Detect which cell encompasses the target text, then output its (X, Y) center coordinate. 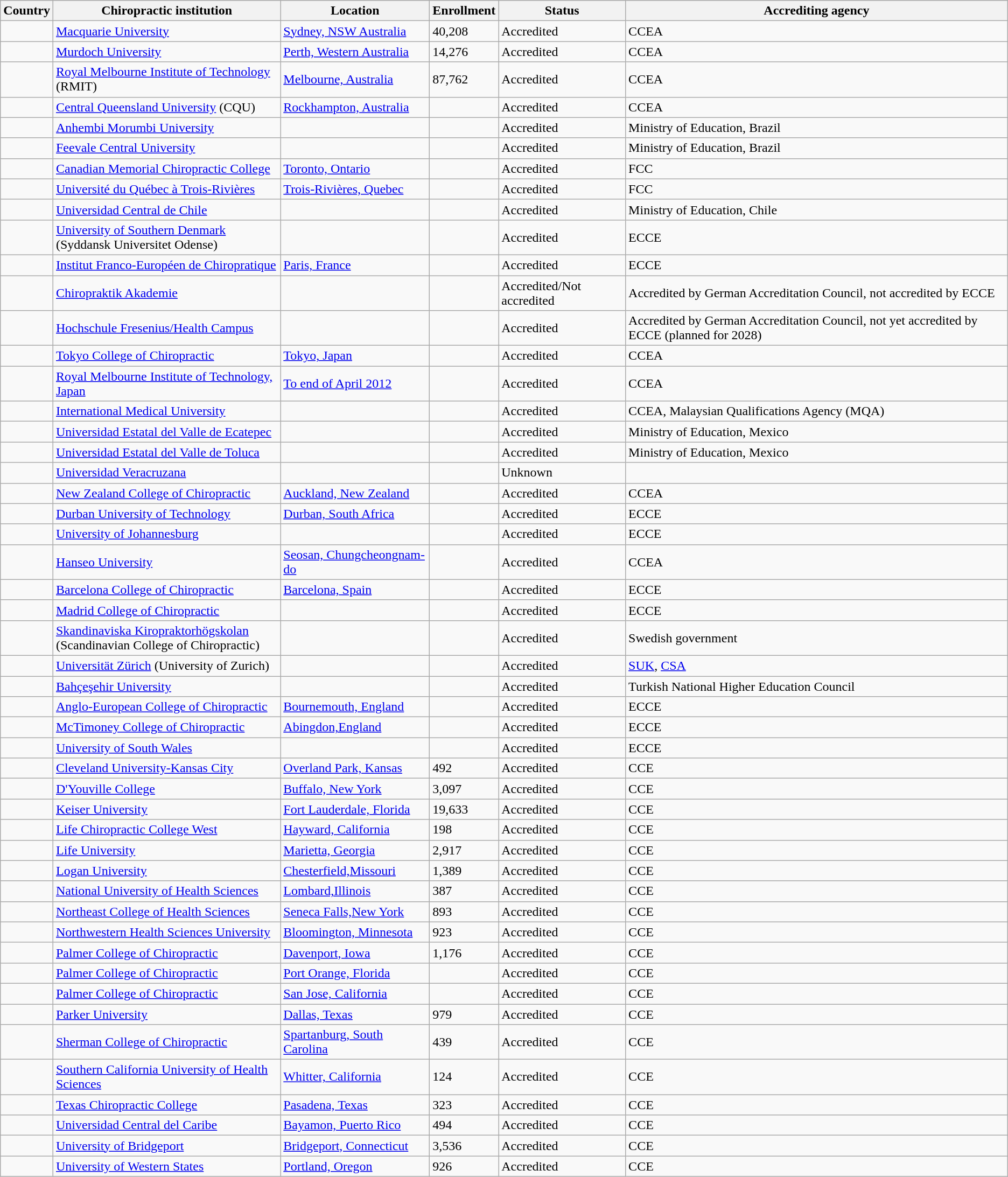
40,208 (464, 31)
494 (464, 1125)
Location (355, 11)
Portland, Oregon (355, 1166)
CCEA, Malaysian Qualifications Agency (MQA) (817, 411)
Bahçeşehir University (166, 686)
University of Western States (166, 1166)
Davenport, Iowa (355, 952)
1,389 (464, 871)
New Zealand College of Chiropractic (166, 493)
Keiser University (166, 809)
Enrollment (464, 11)
Royal Melbourne Institute of Technology (RMIT) (166, 80)
323 (464, 1105)
Murdoch University (166, 52)
Unknown (562, 473)
Life University (166, 850)
Madrid College of Chiropractic (166, 610)
Sydney, NSW Australia (355, 31)
3,097 (464, 789)
University of Bridgeport (166, 1146)
Perth, Western Australia (355, 52)
Barcelona, Spain (355, 590)
87,762 (464, 80)
387 (464, 891)
979 (464, 1014)
Abingdon,England (355, 727)
198 (464, 830)
Universität Zürich (University of Zurich) (166, 665)
Universidad Veracruzana (166, 473)
3,536 (464, 1146)
Universidad Estatal del Valle de Ecatepec (166, 432)
Swedish government (817, 637)
Life Chiropractic College West (166, 830)
Durban, South Africa (355, 514)
Rockhampton, Australia (355, 107)
Spartanburg, South Carolina (355, 1042)
Texas Chiropractic College (166, 1105)
Bridgeport, Connecticut (355, 1146)
Ministry of Education, Chile (817, 209)
Northeast College of Health Sciences (166, 912)
Whitter, California (355, 1077)
Skandinaviska Kiropraktorhögskolan (Scandinavian College of Chiropractic) (166, 637)
Country (27, 11)
Accredited/Not accredited (562, 293)
Feevale Central University (166, 148)
Tokyo College of Chiropractic (166, 356)
Parker University (166, 1014)
Bournemouth, England (355, 707)
Northwestern Health Sciences University (166, 932)
124 (464, 1077)
Anglo-European College of Chiropractic (166, 707)
University of Southern Denmark (Syddansk Universitet Odense) (166, 237)
Chiropractic institution (166, 11)
Barcelona College of Chiropractic (166, 590)
Turkish National Higher Education Council (817, 686)
Bloomington, Minnesota (355, 932)
1,176 (464, 952)
Université du Québec à Trois-Rivières (166, 189)
Cleveland University-Kansas City (166, 768)
San Jose, California (355, 993)
University of Johannesburg (166, 534)
Central Queensland University (CQU) (166, 107)
Sherman College of Chiropractic (166, 1042)
SUK, CSA (817, 665)
926 (464, 1166)
National University of Health Sciences (166, 891)
Auckland, New Zealand (355, 493)
University of South Wales (166, 748)
Fort Lauderdale, Florida (355, 809)
Universidad Estatal del Valle de Toluca (166, 452)
Paris, France (355, 265)
Toronto, Ontario (355, 169)
Royal Melbourne Institute of Technology, Japan (166, 383)
Buffalo, New York (355, 789)
International Medical University (166, 411)
Status (562, 11)
893 (464, 912)
Logan University (166, 871)
Dallas, Texas (355, 1014)
Port Orange, Florida (355, 973)
Lombard,Illinois (355, 891)
Chiropraktik Akademie (166, 293)
Accredited by German Accreditation Council, not yet accredited by ECCE (planned for 2028) (817, 328)
19,633 (464, 809)
Tokyo, Japan (355, 356)
Chesterfield,Missouri (355, 871)
Institut Franco-Européen de Chiropratique (166, 265)
To end of April 2012 (355, 383)
923 (464, 932)
439 (464, 1042)
Macquarie University (166, 31)
McTimoney College of Chiropractic (166, 727)
Universidad Central de Chile (166, 209)
Accrediting agency (817, 11)
Southern California University of Health Sciences (166, 1077)
Hochschule Fresenius/Health Campus (166, 328)
492 (464, 768)
Melbourne, Australia (355, 80)
Seneca Falls,New York (355, 912)
14,276 (464, 52)
Durban University of Technology (166, 514)
Hayward, California (355, 830)
Canadian Memorial Chiropractic College (166, 169)
Seosan, Chungcheongnam-do (355, 562)
Accredited by German Accreditation Council, not accredited by ECCE (817, 293)
Trois-Rivières, Quebec (355, 189)
Universidad Central del Caribe (166, 1125)
Overland Park, Kansas (355, 768)
2,917 (464, 850)
Marietta, Georgia (355, 850)
D'Youville College (166, 789)
Hanseo University (166, 562)
Pasadena, Texas (355, 1105)
Bayamon, Puerto Rico (355, 1125)
Anhembi Morumbi University (166, 128)
